Detect which cell encompasses the target text, then output its [X, Y] center coordinate. 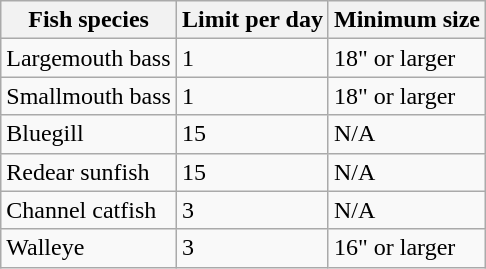
16" or larger [406, 248]
Minimum size [406, 20]
Walleye [89, 248]
Redear sunfish [89, 172]
Largemouth bass [89, 58]
Fish species [89, 20]
Limit per day [252, 20]
Smallmouth bass [89, 96]
Bluegill [89, 134]
Channel catfish [89, 210]
